Search for the cell housing the specified text and yield its [X, Y] center coordinate. 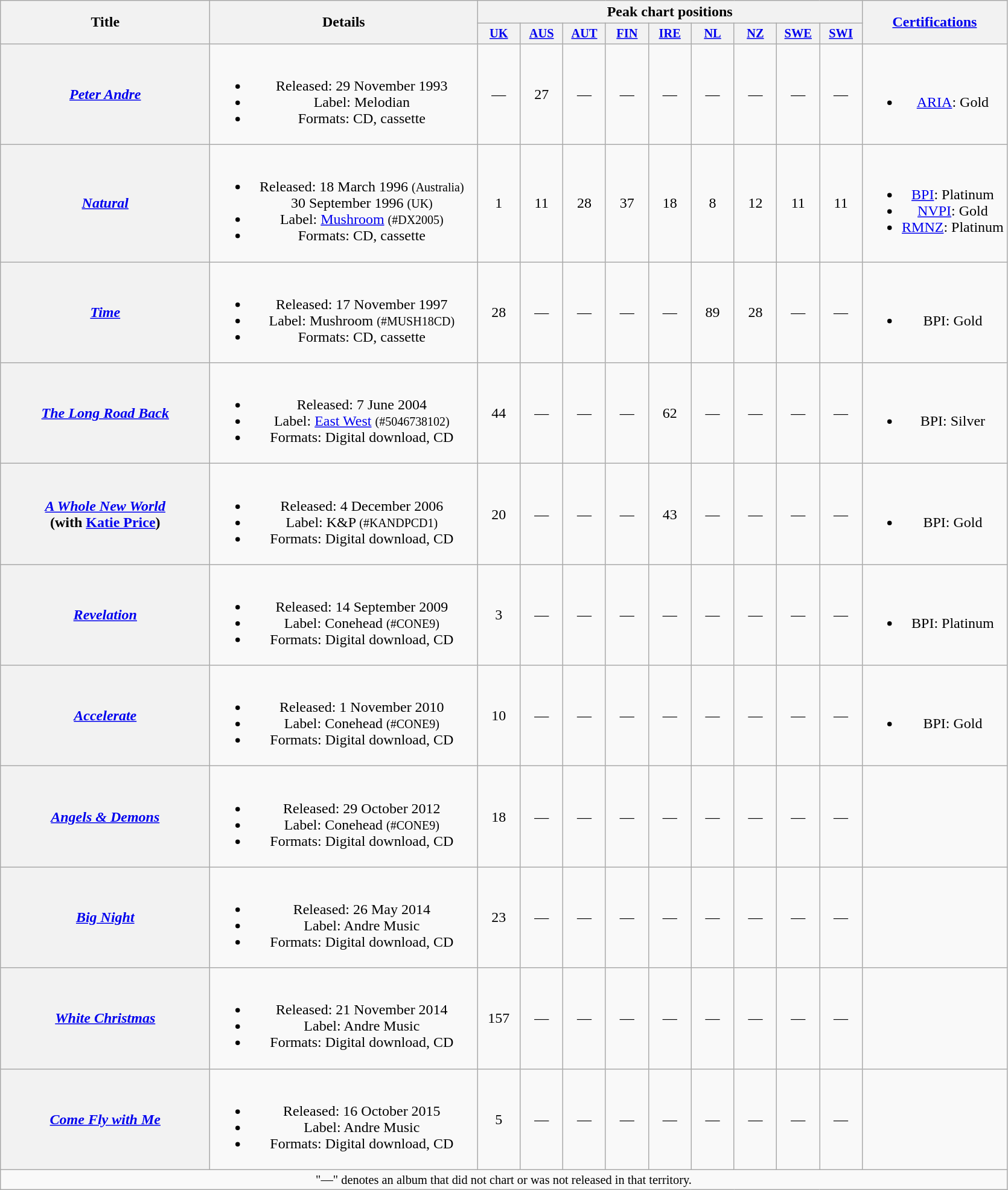
Certifications [935, 22]
Released: 16 October 2015Label: Andre MusicFormats: Digital download, CD [344, 1119]
AUT [584, 34]
8 [712, 203]
Released: 7 June 2004Label: East West (#5046738102)Formats: Digital download, CD [344, 413]
A Whole New World(with Katie Price) [105, 514]
NL [712, 34]
SWE [798, 34]
Peter Andre [105, 94]
White Christmas [105, 1018]
Big Night [105, 918]
Time [105, 313]
FIN [627, 34]
NZ [756, 34]
Released: 18 March 1996 (Australia)30 September 1996 (UK)Label: Mushroom (#DX2005)Formats: CD, cassette [344, 203]
Released: 14 September 2009Label: Conehead (#CONE9)Formats: Digital download, CD [344, 615]
Released: 1 November 2010Label: Conehead (#CONE9)Formats: Digital download, CD [344, 716]
IRE [670, 34]
Come Fly with Me [105, 1119]
Released: 21 November 2014Label: Andre MusicFormats: Digital download, CD [344, 1018]
Title [105, 22]
Released: 26 May 2014Label: Andre MusicFormats: Digital download, CD [344, 918]
Natural [105, 203]
20 [499, 514]
The Long Road Back [105, 413]
Released: 17 November 1997Label: Mushroom (#MUSH18CD)Formats: CD, cassette [344, 313]
27 [542, 94]
AUS [542, 34]
89 [712, 313]
"—" denotes an album that did not chart or was not released in that territory. [504, 1180]
Revelation [105, 615]
1 [499, 203]
10 [499, 716]
BPI: Silver [935, 413]
62 [670, 413]
Released: 29 November 1993Label: MelodianFormats: CD, cassette [344, 94]
12 [756, 203]
157 [499, 1018]
Released: 29 October 2012Label: Conehead (#CONE9)Formats: Digital download, CD [344, 816]
BPI: Platinum [935, 615]
Angels & Demons [105, 816]
37 [627, 203]
ARIA: Gold [935, 94]
Details [344, 22]
Peak chart positions [670, 12]
UK [499, 34]
23 [499, 918]
44 [499, 413]
Released: 4 December 2006Label: K&P (#KANDPCD1)Formats: Digital download, CD [344, 514]
Accelerate [105, 716]
5 [499, 1119]
43 [670, 514]
3 [499, 615]
BPI: PlatinumNVPI: GoldRMNZ: Platinum [935, 203]
SWI [841, 34]
